From the cell containing the given text, extract its center point as [x, y] coordinate. 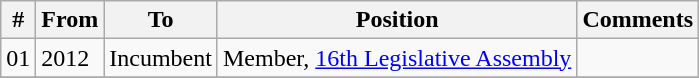
From [70, 20]
01 [18, 58]
Comments [638, 20]
To [161, 20]
# [18, 20]
Incumbent [161, 58]
2012 [70, 58]
Position [396, 20]
Member, 16th Legislative Assembly [396, 58]
